Identify which cell holds the provided text, then report its (x, y) central coordinate. 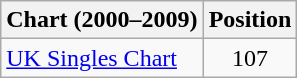
107 (250, 58)
Position (250, 20)
UK Singles Chart (102, 58)
Chart (2000–2009) (102, 20)
